Pinpoint the cell where the given text exists, returning its [X, Y] midpoint coordinate. 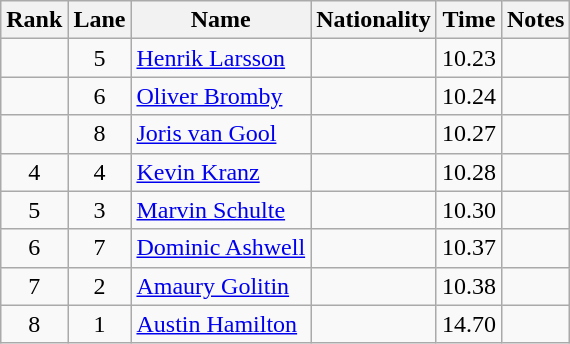
Lane [100, 20]
14.70 [468, 324]
Henrik Larsson [221, 58]
10.30 [468, 210]
10.24 [468, 96]
10.38 [468, 286]
Rank [34, 20]
1 [100, 324]
Notes [535, 20]
Name [221, 20]
10.27 [468, 134]
Oliver Bromby [221, 96]
Nationality [374, 20]
Marvin Schulte [221, 210]
Austin Hamilton [221, 324]
3 [100, 210]
Time [468, 20]
Kevin Kranz [221, 172]
10.28 [468, 172]
10.37 [468, 248]
Joris van Gool [221, 134]
2 [100, 286]
Amaury Golitin [221, 286]
10.23 [468, 58]
Dominic Ashwell [221, 248]
